Search for the cell housing the specified text and yield its [x, y] center coordinate. 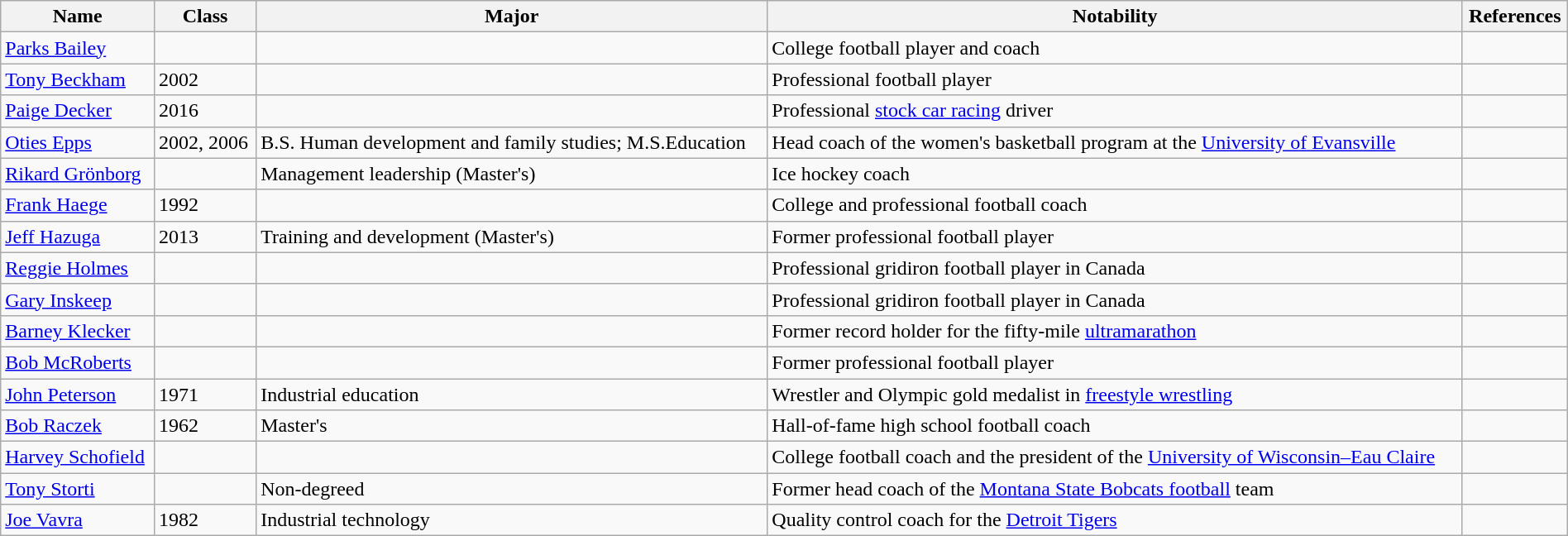
Notability [1115, 17]
Joe Vavra [78, 520]
Tony Beckham [78, 79]
Frank Haege [78, 205]
Major [512, 17]
1992 [205, 205]
2002, 2006 [205, 142]
Parks Bailey [78, 48]
Management leadership (Master's) [512, 174]
Former head coach of the Montana State Bobcats football team [1115, 489]
Quality control coach for the Detroit Tigers [1115, 520]
Former record holder for the fifty-mile ultramarathon [1115, 331]
2016 [205, 111]
Hall-of-fame high school football coach [1115, 426]
Reggie Holmes [78, 268]
Professional stock car racing driver [1115, 111]
1982 [205, 520]
Master's [512, 426]
Professional football player [1115, 79]
College football player and coach [1115, 48]
College football coach and the president of the University of Wisconsin–Eau Claire [1115, 457]
Non-degreed [512, 489]
Name [78, 17]
Bob McRoberts [78, 362]
Jeff Hazuga [78, 237]
Rikard Grönborg [78, 174]
Bob Raczek [78, 426]
Harvey Schofield [78, 457]
B.S. Human development and family studies; M.S.Education [512, 142]
Wrestler and Olympic gold medalist in freestyle wrestling [1115, 395]
Industrial education [512, 395]
Class [205, 17]
2002 [205, 79]
John Peterson [78, 395]
Head coach of the women's basketball program at the University of Evansville [1115, 142]
Oties Epps [78, 142]
Tony Storti [78, 489]
College and professional football coach [1115, 205]
Industrial technology [512, 520]
1962 [205, 426]
2013 [205, 237]
Gary Inskeep [78, 299]
1971 [205, 395]
Barney Klecker [78, 331]
Ice hockey coach [1115, 174]
Training and development (Master's) [512, 237]
Paige Decker [78, 111]
References [1515, 17]
